From the cell containing the given text, extract its center point as [X, Y] coordinate. 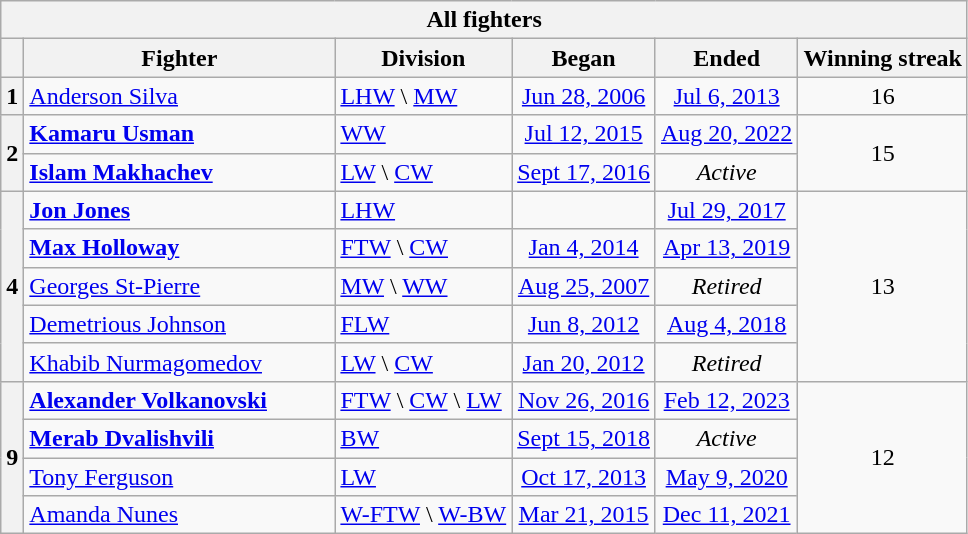
Max Holloway [180, 248]
Nov 26, 2016 [584, 400]
2 [12, 153]
Khabib Nurmagomedov [180, 362]
Islam Makhachev [180, 172]
16 [883, 96]
Apr 13, 2019 [726, 248]
Sept 17, 2016 [584, 172]
May 9, 2020 [726, 477]
BW [424, 438]
Demetrious Johnson [180, 324]
Jul 12, 2015 [584, 134]
Kamaru Usman [180, 134]
Georges St-Pierre [180, 286]
Merab Dvalishvili [180, 438]
Alexander Volkanovski [180, 400]
Jul 6, 2013 [726, 96]
12 [883, 457]
Jun 28, 2006 [584, 96]
LHW [424, 210]
Sept 15, 2018 [584, 438]
Mar 21, 2015 [584, 515]
Fighter [180, 58]
Ended [726, 58]
FTW \ CW \ LW [424, 400]
Feb 12, 2023 [726, 400]
Aug 4, 2018 [726, 324]
All fighters [484, 20]
LHW \ MW [424, 96]
Amanda Nunes [180, 515]
WW [424, 134]
Aug 20, 2022 [726, 134]
Division [424, 58]
MW \ WW [424, 286]
Jul 29, 2017 [726, 210]
Winning streak [883, 58]
FTW \ CW [424, 248]
Aug 25, 2007 [584, 286]
13 [883, 286]
Jan 20, 2012 [584, 362]
15 [883, 153]
Jun 8, 2012 [584, 324]
Oct 17, 2013 [584, 477]
Tony Ferguson [180, 477]
Anderson Silva [180, 96]
1 [12, 96]
Jan 4, 2014 [584, 248]
9 [12, 457]
Jon Jones [180, 210]
W-FTW \ W-BW [424, 515]
Began [584, 58]
4 [12, 286]
LW [424, 477]
Dec 11, 2021 [726, 515]
FLW [424, 324]
